Search for the cell housing the specified text and yield its [x, y] center coordinate. 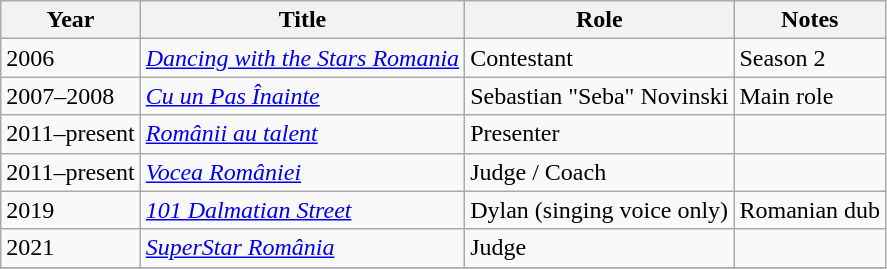
SuperStar România [302, 248]
Notes [810, 20]
Dancing with the Stars Romania [302, 58]
Contestant [600, 58]
Role [600, 20]
Românii au talent [302, 134]
Judge [600, 248]
Season 2 [810, 58]
2007–2008 [70, 96]
Main role [810, 96]
Judge / Coach [600, 172]
Romanian dub [810, 210]
2006 [70, 58]
Cu un Pas Înainte [302, 96]
Sebastian "Seba" Novinski [600, 96]
2021 [70, 248]
Vocea României [302, 172]
101 Dalmatian Street [302, 210]
Year [70, 20]
2019 [70, 210]
Dylan (singing voice only) [600, 210]
Title [302, 20]
Presenter [600, 134]
